Locate the cell with the specified text and output its [x, y] center coordinate. 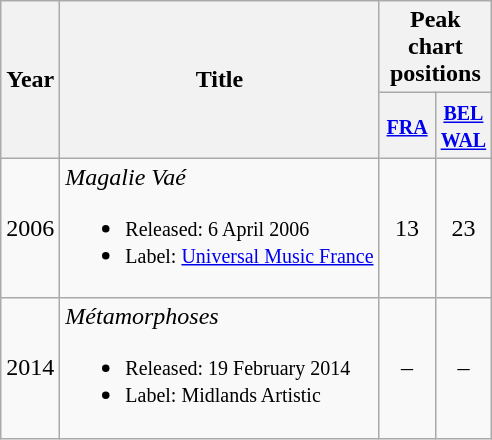
2014 [30, 368]
2006 [30, 228]
MétamorphosesReleased: 19 February 2014Label: Midlands Artistic [220, 368]
13 [407, 228]
Magalie VaéReleased: 6 April 2006Label: Universal Music France [220, 228]
FRA [407, 126]
Year [30, 80]
23 [464, 228]
BEL WAL [464, 126]
Title [220, 80]
Peak chart positions [436, 47]
